Find where the given text appears and provide that cell's center as (x, y) coordinate. 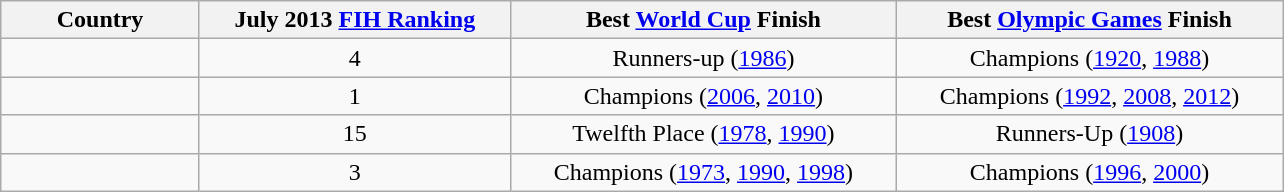
Runners-up (1986) (703, 58)
Country (100, 20)
Champions (1973, 1990, 1998) (703, 172)
1 (354, 96)
July 2013 FIH Ranking (354, 20)
Runners-Up (1908) (1089, 134)
Best Olympic Games Finish (1089, 20)
4 (354, 58)
15 (354, 134)
Best World Cup Finish (703, 20)
Champions (1920, 1988) (1089, 58)
3 (354, 172)
Twelfth Place (1978, 1990) (703, 134)
Champions (1996, 2000) (1089, 172)
Champions (2006, 2010) (703, 96)
Champions (1992, 2008, 2012) (1089, 96)
